Detect which cell encompasses the target text, then output its [x, y] center coordinate. 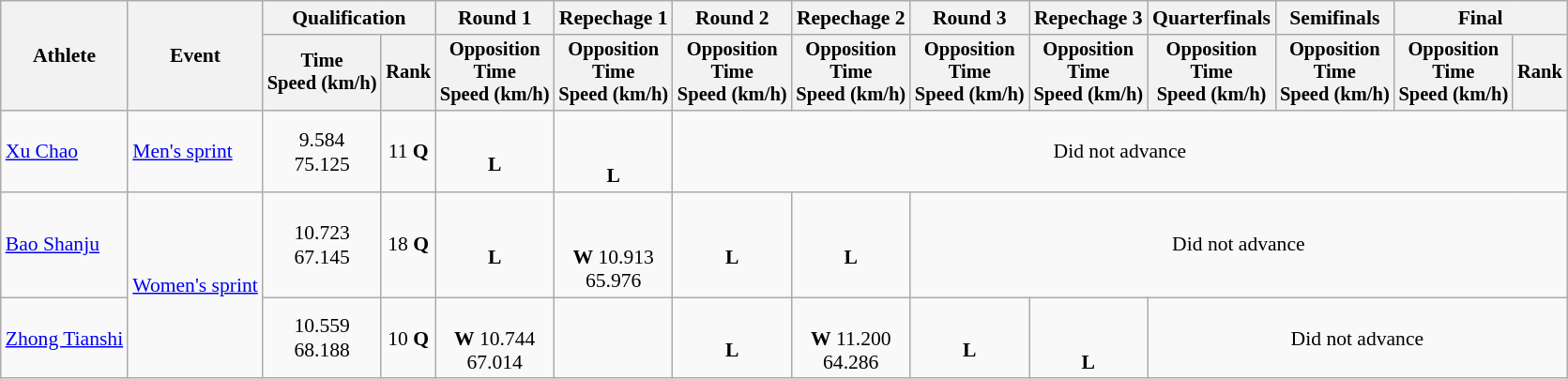
Round 1 [495, 18]
Xu Chao [64, 152]
9.58475.125 [323, 152]
TimeSpeed (km/h) [323, 73]
Quarterfinals [1211, 18]
10.723 67.145 [323, 245]
11 Q [408, 152]
Repechage 1 [614, 18]
Men's sprint [195, 152]
Bao Shanju [64, 245]
W 10.74467.014 [495, 338]
10 Q [408, 338]
Zhong Tianshi [64, 338]
Semifinals [1334, 18]
W 11.20064.286 [850, 338]
Repechage 3 [1088, 18]
Athlete [64, 56]
Round 2 [732, 18]
W 10.91365.976 [614, 245]
10.559 68.188 [323, 338]
Final [1481, 18]
Round 3 [970, 18]
18 Q [408, 245]
Qualification [349, 18]
Women's sprint [195, 285]
Event [195, 56]
Repechage 2 [850, 18]
